Extract the [x, y] coordinate from the center of the cell holding the provided text.  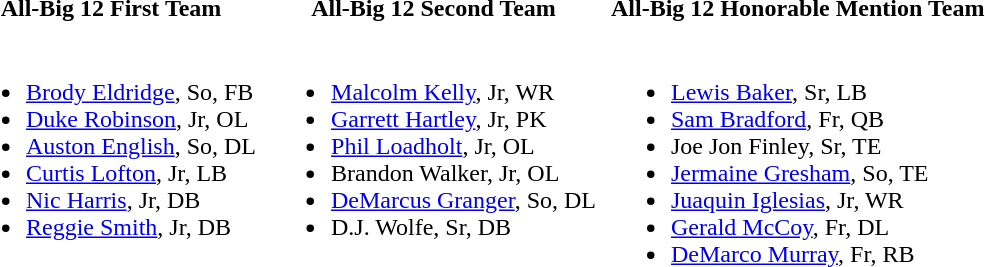
Malcolm Kelly, Jr, WRGarrett Hartley, Jr, PKPhil Loadholt, Jr, OLBrandon Walker, Jr, OLDeMarcus Granger, So, DLD.J. Wolfe, Sr, DB [434, 146]
